Return the (x, y) coordinate for the center point of the cell that contains the specified text.  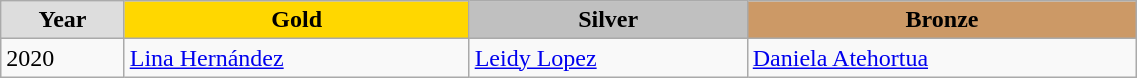
2020 (62, 58)
Silver (608, 20)
Daniela Atehortua (942, 58)
Year (62, 20)
Gold (296, 20)
Bronze (942, 20)
Lina Hernández (296, 58)
Leidy Lopez (608, 58)
